Detect which cell encompasses the target text, then output its (x, y) center coordinate. 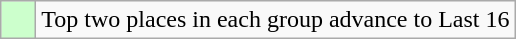
Top two places in each group advance to Last 16 (276, 20)
